Extract the (x, y) coordinate from the center of the cell holding the provided text.  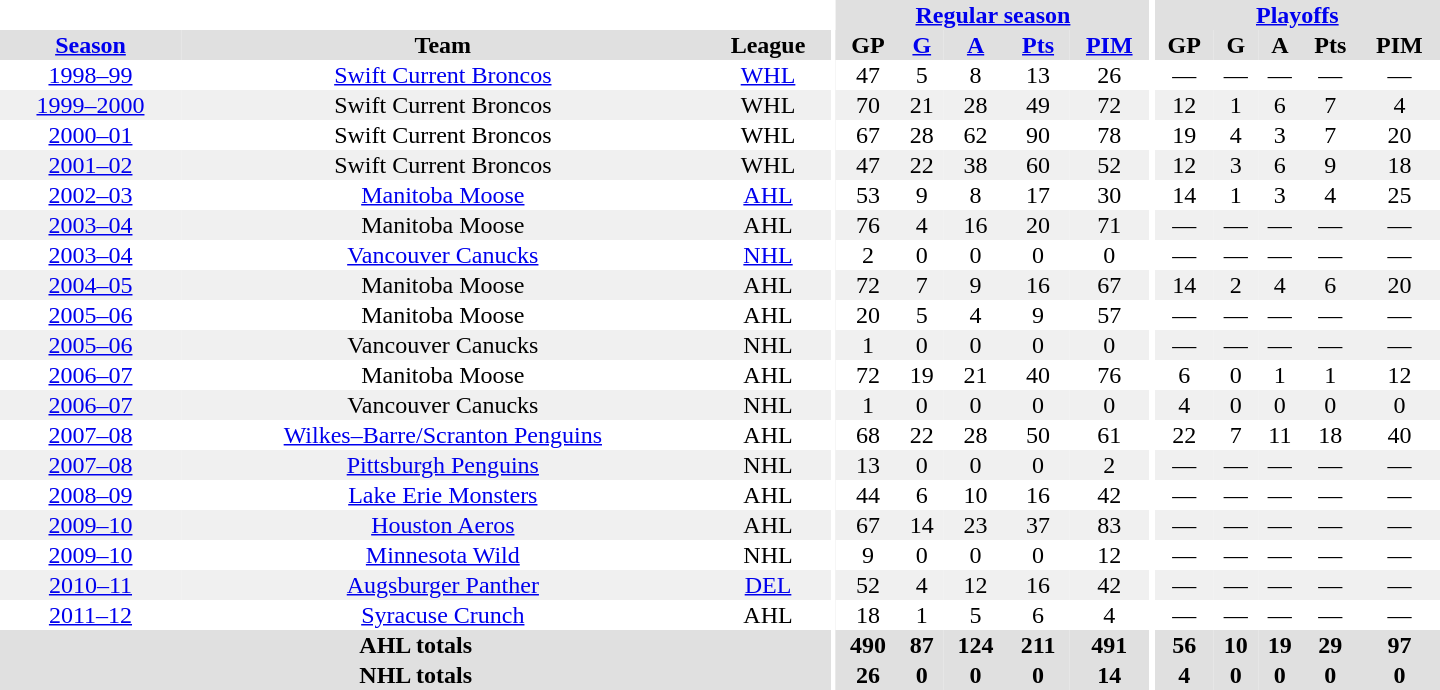
490 (868, 645)
62 (976, 135)
60 (1038, 165)
2001–02 (90, 165)
37 (1038, 525)
Pittsburgh Penguins (443, 465)
87 (922, 645)
NHL totals (416, 675)
83 (1110, 525)
2004–05 (90, 285)
Team (443, 45)
29 (1330, 645)
50 (1038, 435)
1998–99 (90, 75)
68 (868, 435)
44 (868, 495)
Syracuse Crunch (443, 615)
AHL totals (416, 645)
Houston Aeros (443, 525)
38 (976, 165)
2010–11 (90, 585)
23 (976, 525)
Season (90, 45)
71 (1110, 225)
Wilkes–Barre/Scranton Penguins (443, 435)
49 (1038, 105)
56 (1184, 645)
2002–03 (90, 195)
78 (1110, 135)
25 (1400, 195)
Lake Erie Monsters (443, 495)
491 (1110, 645)
11 (1280, 435)
2000–01 (90, 135)
League (768, 45)
17 (1038, 195)
Augsburger Panther (443, 585)
97 (1400, 645)
Minnesota Wild (443, 555)
2011–12 (90, 615)
1999–2000 (90, 105)
61 (1110, 435)
DEL (768, 585)
2008–09 (90, 495)
Playoffs (1298, 15)
30 (1110, 195)
90 (1038, 135)
53 (868, 195)
124 (976, 645)
211 (1038, 645)
Regular season (993, 15)
70 (868, 105)
57 (1110, 315)
